Return the (x, y) coordinate for the center point of the cell that contains the specified text.  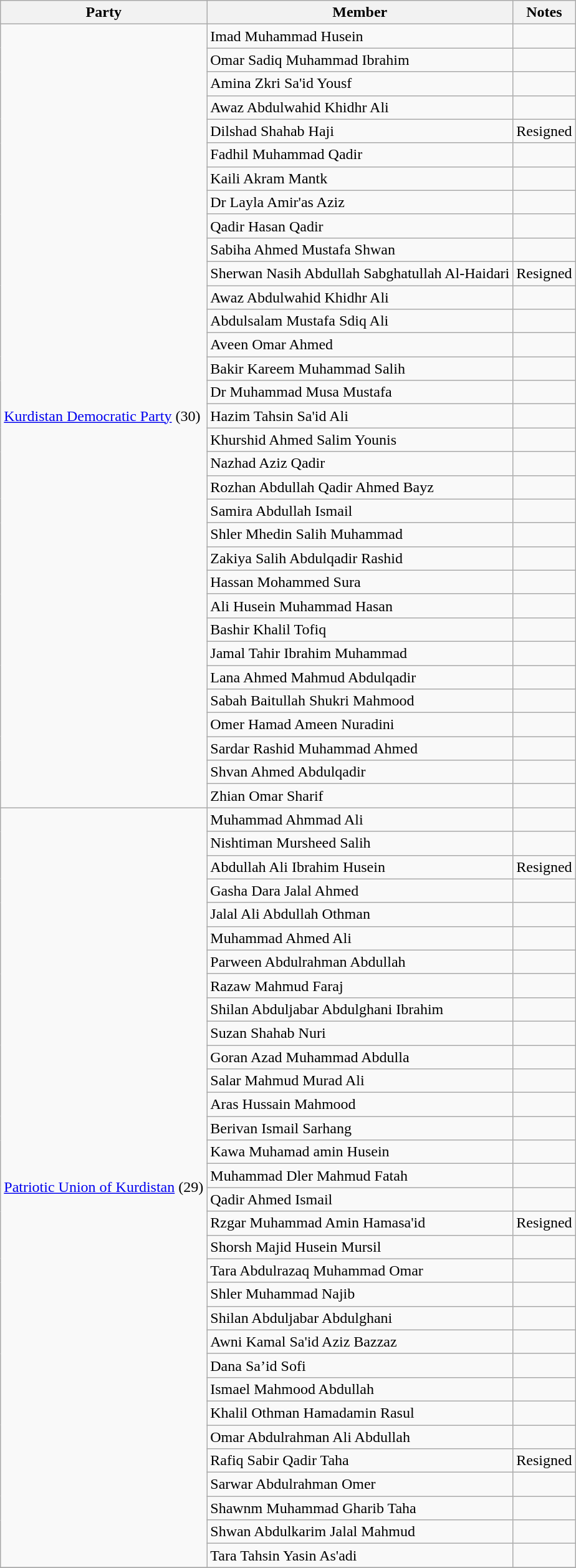
Omer Hamad Ameen Nuradini (360, 725)
Berivan Ismail Sarhang (360, 1128)
Shawnm Muhammad Gharib Taha (360, 1508)
Jalal Ali Abdullah Othman (360, 914)
Jamal Tahir Ibrahim Muhammad (360, 653)
Dr Muhammad Musa Mustafa (360, 392)
Dana Sa’id Sofi (360, 1365)
Sardar Rashid Muhammad Ahmed (360, 748)
Kaili Akram Mantk (360, 178)
Sabah Baitullah Shukri Mahmood (360, 701)
Sabiha Ahmed Mustafa Shwan (360, 249)
Razaw Mahmud Faraj (360, 985)
Goran Azad Muhammad Abdulla (360, 1057)
Nishtiman Mursheed Salih (360, 843)
Tara Abdulrazaq Muhammad Omar (360, 1270)
Muhammad Ahmmad Ali (360, 820)
Imad Muhammad Husein (360, 36)
Party (103, 12)
Rzgar Muhammad Amin Hamasa'id (360, 1223)
Notes (544, 12)
Salar Mahmud Murad Ali (360, 1081)
Nazhad Aziz Qadir (360, 463)
Khalil Othman Hamadamin Rasul (360, 1413)
Awni Kamal Sa'id Aziz Bazzaz (360, 1342)
Dilshad Shahab Haji (360, 131)
Shorsh Majid Husein Mursil (360, 1247)
Muhammad Ahmed Ali (360, 938)
Member (360, 12)
Aveen Omar Ahmed (360, 345)
Rafiq Sabir Qadir Taha (360, 1461)
Tara Tahsin Yasin As'adi (360, 1556)
Fadhil Muhammad Qadir (360, 155)
Gasha Dara Jalal Ahmed (360, 891)
Patriotic Union of Kurdistan (29) (103, 1188)
Aras Hussain Mahmood (360, 1105)
Omar Sadiq Muhammad Ibrahim (360, 60)
Sherwan Nasih Abdullah Sabghatullah Al-Haidari (360, 273)
Shwan Abdulkarim Jalal Mahmud (360, 1532)
Samira Abdullah Ismail (360, 511)
Khurshid Ahmed Salim Younis (360, 440)
Shilan Abduljabar Abdulghani (360, 1318)
Hazim Tahsin Sa'id Ali (360, 416)
Sarwar Abdulrahman Omer (360, 1484)
Bashir Khalil Tofiq (360, 629)
Ismael Mahmood Abdullah (360, 1389)
Lana Ahmed Mahmud Abdulqadir (360, 677)
Muhammad Dler Mahmud Fatah (360, 1176)
Ali Husein Muhammad Hasan (360, 606)
Parween Abdulrahman Abdullah (360, 962)
Zakiya Salih Abdulqadir Rashid (360, 558)
Zhian Omar Sharif (360, 796)
Kawa Muhamad amin Husein (360, 1152)
Shilan Abduljabar Abdulghani Ibrahim (360, 1009)
Dr Layla Amir'as Aziz (360, 202)
Abdullah Ali Ibrahim Husein (360, 867)
Shler Muhammad Najib (360, 1294)
Shler Mhedin Salih Muhammad (360, 535)
Suzan Shahab Nuri (360, 1033)
Qadir Ahmed Ismail (360, 1199)
Omar Abdulrahman Ali Abdullah (360, 1436)
Amina Zkri Sa'id Yousf (360, 84)
Shvan Ahmed Abdulqadir (360, 772)
Abdulsalam Mustafa Sdiq Ali (360, 321)
Bakir Kareem Muhammad Salih (360, 369)
Rozhan Abdullah Qadir Ahmed Bayz (360, 487)
Kurdistan Democratic Party (30) (103, 416)
Qadir Hasan Qadir (360, 226)
Hassan Mohammed Sura (360, 582)
